Extract the [x, y] coordinate from the center of the cell holding the provided text.  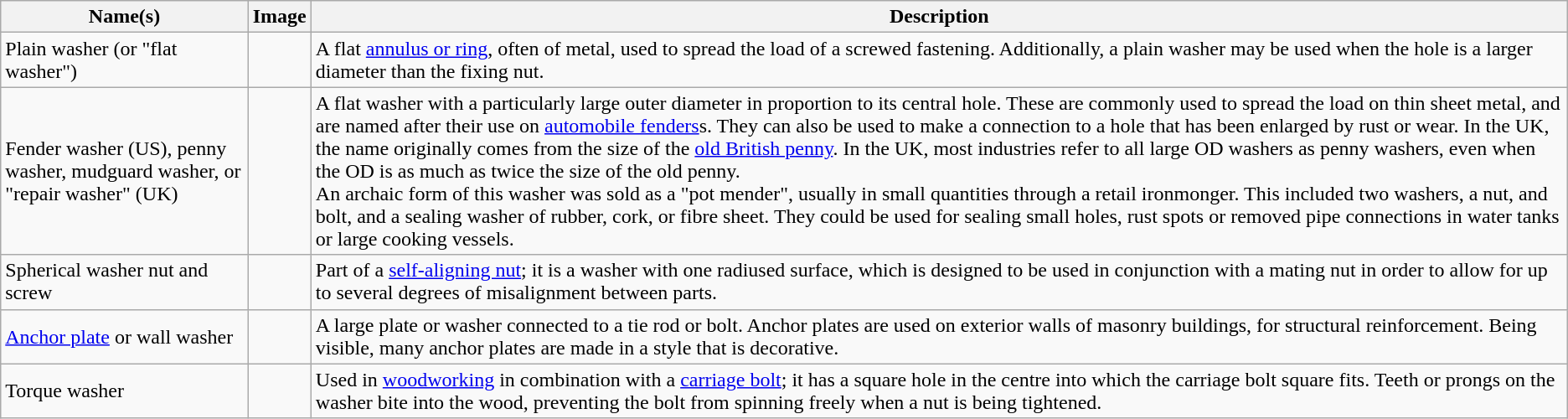
Description [939, 17]
Fender washer (US), penny washer, mudguard washer, or "repair washer" (UK) [125, 171]
Anchor plate or wall washer [125, 337]
Plain washer (or "flat washer") [125, 60]
Torque washer [125, 391]
Name(s) [125, 17]
Image [280, 17]
Spherical washer nut and screw [125, 282]
